Identify which cell holds the provided text, then report its (x, y) central coordinate. 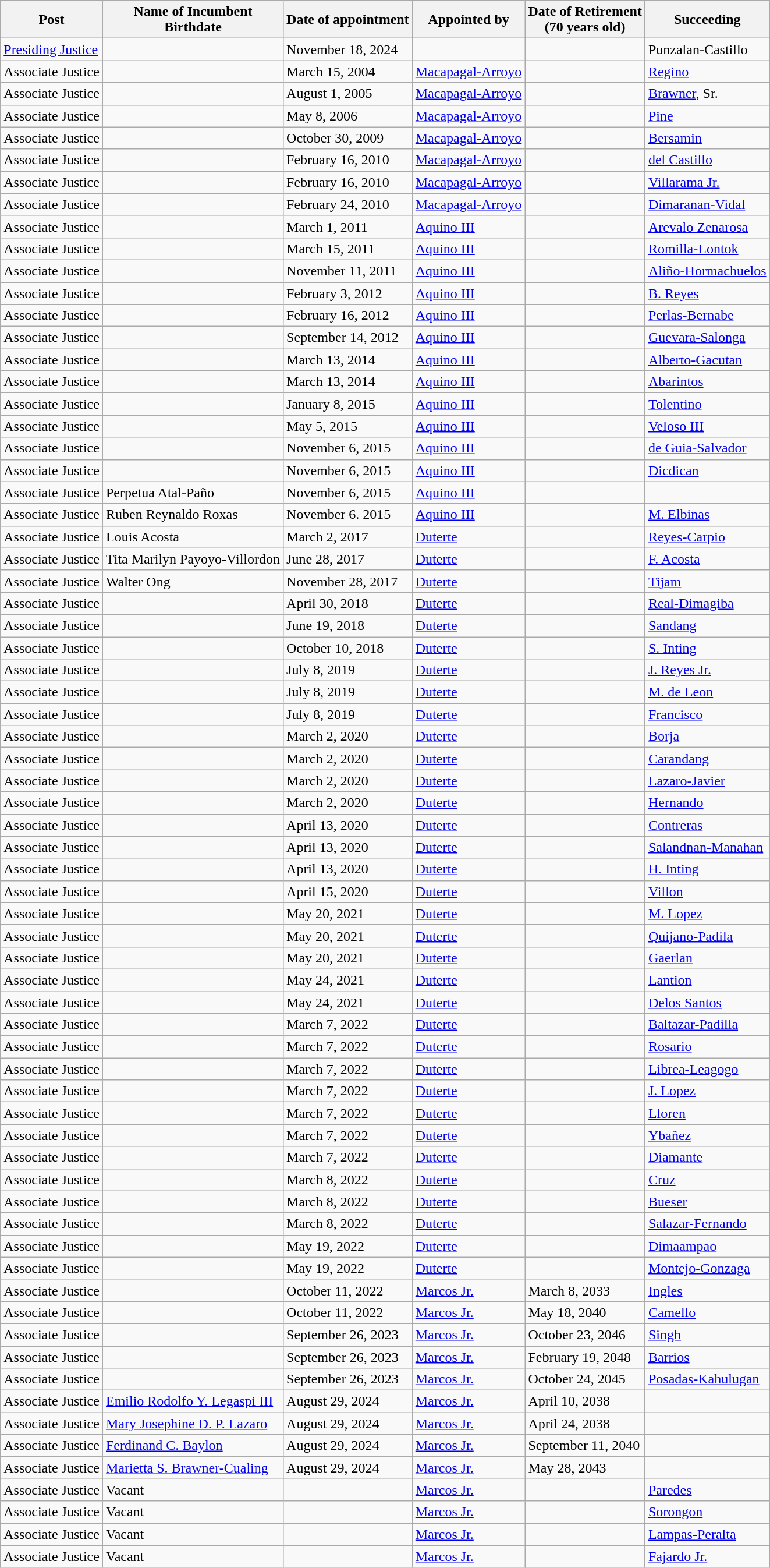
February 16, 2012 (348, 316)
Fajardo Jr. (707, 1556)
January 8, 2015 (348, 404)
Bueser (707, 1202)
Lazaro-Javier (707, 781)
November 11, 2011 (348, 271)
May 8, 2006 (348, 116)
Mary Josephine D. P. Lazaro (193, 1424)
April 24, 2038 (586, 1424)
Dicdican (707, 470)
Sandang (707, 625)
Perlas-Bernabe (707, 316)
October 10, 2018 (348, 648)
S. Inting (707, 648)
February 24, 2010 (348, 204)
del Castillo (707, 160)
Perpetua Atal-Paño (193, 493)
Lloren (707, 1113)
Reyes-Carpio (707, 537)
Romilla-Lontok (707, 249)
J. Lopez (707, 1091)
Arevalo Zenarosa (707, 226)
Tijam (707, 581)
November 18, 2024 (348, 49)
Sorongon (707, 1512)
Carandang (707, 759)
Ingles (707, 1290)
April 15, 2020 (348, 891)
Villarama Jr. (707, 182)
M. Lopez (707, 914)
April 10, 2038 (586, 1401)
March 8, 2033 (586, 1290)
October 23, 2046 (586, 1335)
Tita Marilyn Payoyo-Villordon (193, 559)
February 3, 2012 (348, 293)
August 1, 2005 (348, 94)
Francisco (707, 714)
June 19, 2018 (348, 625)
November 28, 2017 (348, 581)
March 15, 2011 (348, 249)
Baltazar-Padilla (707, 1025)
Lampas-Peralta (707, 1534)
Villon (707, 891)
Guevara-Salonga (707, 338)
Name of IncumbentBirthdate (193, 20)
Borja (707, 737)
Emilio Rodolfo Y. Legaspi III (193, 1401)
Punzalan-Castillo (707, 49)
Ybañez (707, 1135)
Dimaampao (707, 1246)
Contreras (707, 825)
Quijano-Padila (707, 936)
March 1, 2011 (348, 226)
June 28, 2017 (348, 559)
F. Acosta (707, 559)
Rosario (707, 1047)
Alberto-Gacutan (707, 360)
Bersamin (707, 138)
B. Reyes (707, 293)
May 18, 2040 (586, 1312)
H. Inting (707, 869)
Marietta S. Brawner-Cualing (193, 1468)
Presiding Justice (52, 49)
Tolentino (707, 404)
Hernando (707, 803)
Posadas-Kahulugan (707, 1379)
April 30, 2018 (348, 603)
March 15, 2004 (348, 72)
de Guia-Salvador (707, 448)
M. de Leon (707, 692)
M. Elbinas (707, 515)
Abarintos (707, 382)
Date of Retirement (70 years old) (586, 20)
Date of appointment (348, 20)
Librea-Leagogo (707, 1069)
March 2, 2017 (348, 537)
Walter Ong (193, 581)
Regino (707, 72)
Ruben Reynaldo Roxas (193, 515)
Lantion (707, 980)
Pine (707, 116)
Delos Santos (707, 1002)
Appointed by (469, 20)
Ferdinand C. Baylon (193, 1446)
Singh (707, 1335)
Salandnan-Manahan (707, 847)
Veloso III (707, 426)
Cruz (707, 1180)
Gaerlan (707, 958)
Montejo-Gonzaga (707, 1268)
Salazar-Fernando (707, 1224)
October 30, 2009 (348, 138)
Louis Acosta (193, 537)
Succeeding (707, 20)
Real-Dimagiba (707, 603)
Camello (707, 1312)
Brawner, Sr. (707, 94)
Post (52, 20)
February 19, 2048 (586, 1357)
Paredes (707, 1490)
September 11, 2040 (586, 1446)
Diamante (707, 1158)
Barrios (707, 1357)
May 28, 2043 (586, 1468)
May 5, 2015 (348, 426)
Aliño-Hormachuelos (707, 271)
November 6. 2015 (348, 515)
September 14, 2012 (348, 338)
October 24, 2045 (586, 1379)
J. Reyes Jr. (707, 670)
Dimaranan-Vidal (707, 204)
